Search for the cell housing the specified text and yield its [X, Y] center coordinate. 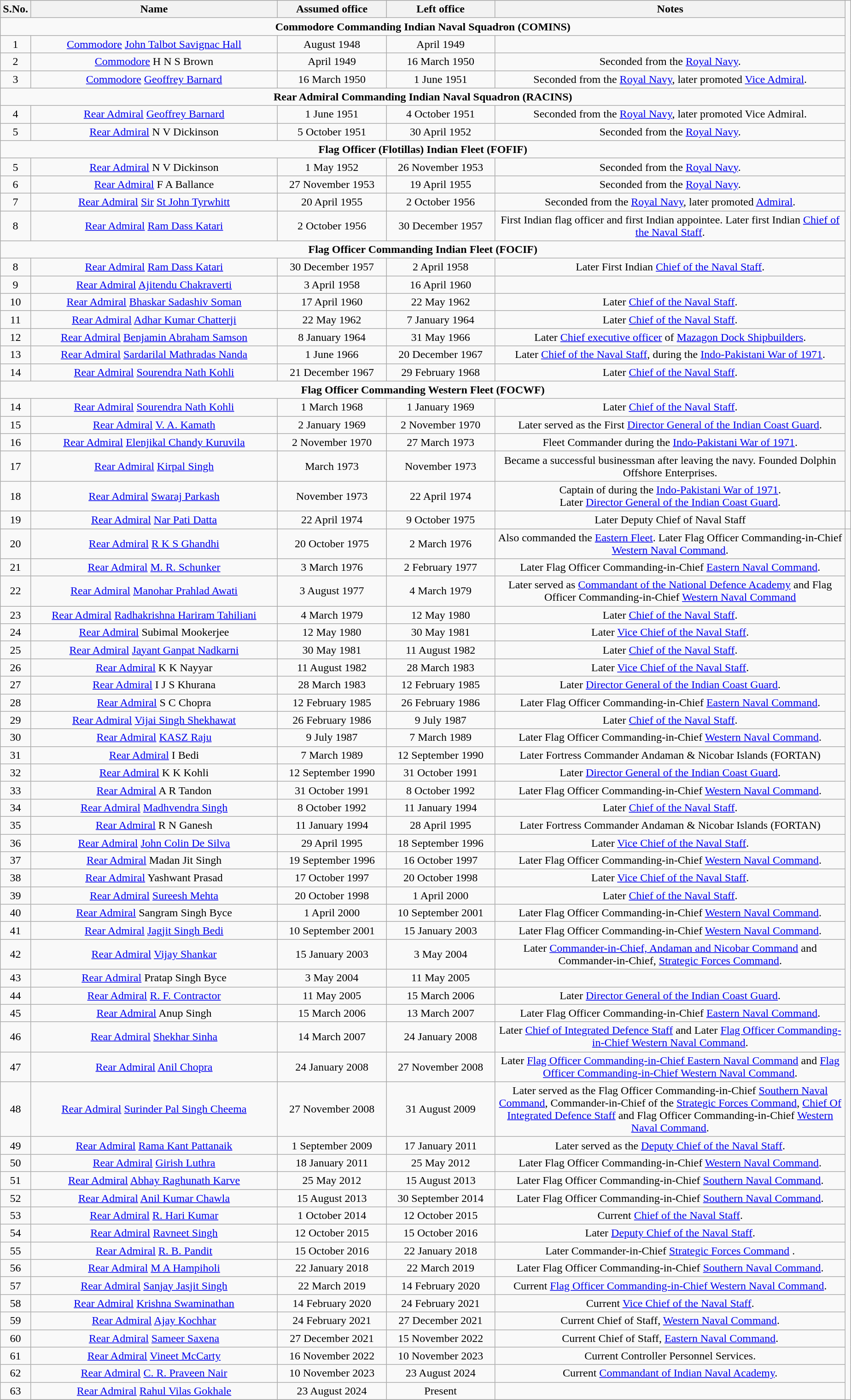
August 1948 [332, 44]
Rear Admiral Anup Singh [154, 1013]
Rear Admiral F A Ballance [154, 184]
62 [16, 1373]
Became a successful businessman after leaving the navy. Founded Dolphin Offshore Enterprises. [670, 466]
Rear Admiral S C Chopra [154, 703]
33 [16, 790]
27 March 1973 [441, 442]
Rear Admiral R. Hari Kumar [154, 1216]
Present [441, 1391]
S.No. [16, 9]
16 April 1960 [441, 285]
3 [16, 79]
Seconded from the Royal Navy, later promoted Admiral. [670, 202]
30 [16, 738]
46 [16, 1037]
Later served as the First Director General of the Indian Coast Guard. [670, 425]
Rear Admiral Geoffrey Barnard [154, 114]
Rear Admiral Sardarilal Mathradas Nanda [154, 355]
Rear Admiral Rama Kant Pattanaik [154, 1145]
Rear Admiral Vijai Singh Shekhawat [154, 720]
18 [16, 496]
7 January 1964 [441, 320]
Rear Admiral Anil Chopra [154, 1067]
29 April 1995 [332, 843]
5 October 1951 [332, 132]
Rear Admiral V. A. Kamath [154, 425]
Rear Admiral R K S Ghandhi [154, 544]
Rear Admiral Surinder Pal Singh Cheema [154, 1109]
23 [16, 615]
28 April 1995 [441, 825]
Rear Admiral Shekhar Sinha [154, 1037]
Current Chief of the Naval Staff. [670, 1216]
29 [16, 720]
Commodore H N S Brown [154, 62]
Rear Admiral Rahul Vilas Gokhale [154, 1391]
49 [16, 1145]
1 September 2009 [332, 1145]
Later served as Commandant of the National Defence Academy and Flag Officer Commanding-in-Chief Western Naval Command [670, 592]
14 March 2007 [332, 1037]
Rear Admiral Girish Luthra [154, 1163]
Flag Officer (Flotillas) Indian Fleet (FOFIF) [423, 149]
Assumed office [332, 9]
59 [16, 1321]
32 [16, 773]
9 [16, 285]
31 May 1966 [441, 337]
Current Controller Personnel Services. [670, 1356]
21 [16, 568]
6 [16, 184]
16 October 1997 [441, 861]
Rear Admiral M. R. Schunker [154, 568]
35 [16, 825]
4 October 1951 [441, 114]
1 March 1968 [332, 407]
54 [16, 1233]
26 [16, 668]
Later First Indian Chief of the Naval Staff. [670, 267]
Rear Admiral Ajay Kochhar [154, 1321]
Rear Admiral Nar Pati Datta [154, 520]
Rear Admiral Abhay Raghunath Karve [154, 1180]
Rear Admiral Kirpal Singh [154, 466]
Also commanded the Eastern Fleet. Later Flag Officer Commanding-in-Chief Western Naval Command. [670, 544]
Later Deputy Chief of Naval Staff [670, 520]
Rear Admiral Elenjikal Chandy Kuruvila [154, 442]
Commodore John Talbot Savignac Hall [154, 44]
4 [16, 114]
Rear Admiral Commanding Indian Naval Squadron (RACINS) [423, 97]
19 [16, 520]
Rear Admiral K K Nayyar [154, 668]
Rear Admiral A R Tandon [154, 790]
Captain of during the Indo-Pakistani War of 1971. Later Director General of the Indian Coast Guard. [670, 496]
52 [16, 1198]
15 [16, 425]
Later Chief of Integrated Defence Staff and Later Flag Officer Commanding-in-Chief Western Naval Command. [670, 1037]
17 April 1960 [332, 302]
3 August 1977 [332, 592]
38 [16, 878]
17 January 2011 [441, 1145]
43 [16, 978]
28 [16, 703]
30 September 2014 [441, 1198]
Rear Admiral R. B. Pandit [154, 1251]
Rear Admiral Sangram Singh Byce [154, 913]
19 September 1996 [332, 861]
20 December 1967 [441, 355]
Rear Admiral Ravneet Singh [154, 1233]
34 [16, 808]
31 August 2009 [441, 1109]
18 January 2011 [332, 1163]
Rear Admiral R. F. Contractor [154, 996]
53 [16, 1216]
13 March 2007 [441, 1013]
1 June 1966 [332, 355]
27 [16, 685]
1 [16, 44]
Rear Admiral Jagjit Singh Bedi [154, 931]
Fleet Commander during the Indo-Pakistani War of 1971. [670, 442]
Rear Admiral C. R. Praveen Nair [154, 1373]
1 January 1969 [441, 407]
Rear Admiral Sameer Saxena [154, 1338]
29 February 1968 [441, 372]
16 [16, 442]
Rear Admiral K K Kohli [154, 773]
Rear Admiral Manohar Prahlad Awati [154, 592]
Later Chief of the Naval Staff, during the Indo-Pakistani War of 1971. [670, 355]
63 [16, 1391]
Rear Admiral Swaraj Parkash [154, 496]
15 November 2022 [441, 1338]
Later Commander-in-Chief Strategic Forces Command . [670, 1251]
51 [16, 1180]
Later served as the Deputy Chief of the Naval Staff. [670, 1145]
17 [16, 466]
Commodore Commanding Indian Naval Squadron (COMINS) [423, 27]
45 [16, 1013]
47 [16, 1067]
20 October 1975 [332, 544]
21 December 1967 [332, 372]
40 [16, 913]
Later Flag Officer Commanding-in-Chief Eastern Naval Command and Flag Officer Commanding-in-Chief Western Naval Command. [670, 1067]
18 September 1996 [441, 843]
Rear Admiral Anil Kumar Chawla [154, 1198]
Rear Admiral R N Ganesh [154, 825]
March 1973 [332, 466]
Rear Admiral Jayant Ganpat Nadkarni [154, 650]
19 April 1955 [441, 184]
Current Flag Officer Commanding-in-Chief Western Naval Command. [670, 1286]
Rear Admiral M A Hampiholi [154, 1268]
Later Chief executive officer of Mazagon Dock Shipbuilders. [670, 337]
11 [16, 320]
22 [16, 592]
30 April 1952 [441, 132]
Rear Admiral Bhaskar Sadashiv Soman [154, 302]
31 [16, 755]
1 October 2014 [332, 1216]
27 November 1953 [332, 184]
Flag Officer Commanding Indian Fleet (FOCIF) [423, 250]
44 [16, 996]
24 [16, 633]
3 March 1976 [332, 568]
57 [16, 1286]
Rear Admiral Yashwant Prasad [154, 878]
Rear Admiral I J S Khurana [154, 685]
Rear Admiral Benjamin Abraham Samson [154, 337]
37 [16, 861]
20 April 1955 [332, 202]
55 [16, 1251]
Rear Admiral Sureesh Mehta [154, 896]
60 [16, 1338]
12 [16, 337]
Rear Admiral Sanjay Jasjit Singh [154, 1286]
25 [16, 650]
42 [16, 955]
2 January 1969 [332, 425]
13 [16, 355]
Later Commander-in-Chief, Andaman and Nicobar Command and Commander-in-Chief, Strategic Forces Command. [670, 955]
20 [16, 544]
2 April 1958 [441, 267]
Name [154, 9]
17 October 1997 [332, 878]
Current Vice Chief of the Naval Staff. [670, 1303]
Notes [670, 9]
58 [16, 1303]
36 [16, 843]
8 January 1964 [332, 337]
Rear Admiral Sir St John Tyrwhitt [154, 202]
16 November 2022 [332, 1356]
Rear Admiral Vijay Shankar [154, 955]
Rear Admiral Madan Jit Singh [154, 861]
Rear Admiral Madhvendra Singh [154, 808]
Rear Admiral Adhar Kumar Chatterji [154, 320]
7 [16, 202]
Current Chief of Staff, Western Naval Command. [670, 1321]
Current Chief of Staff, Eastern Naval Command. [670, 1338]
Rear Admiral KASZ Raju [154, 738]
Rear Admiral I Bedi [154, 755]
Flag Officer Commanding Western Fleet (FOCWF) [423, 390]
First Indian flag officer and first Indian appointee. Later first Indian Chief of the Naval Staff. [670, 226]
Rear Admiral John Colin De Silva [154, 843]
Rear Admiral Pratap Singh Byce [154, 978]
56 [16, 1268]
Rear Admiral Subimal Mookerjee [154, 633]
3 April 1958 [332, 285]
Rear Admiral Vineet McCarty [154, 1356]
2 [16, 62]
Rear Admiral Ajitendu Chakraverti [154, 285]
Current Commandant of Indian Naval Academy. [670, 1373]
Rear Admiral Radhakrishna Hariram Tahiliani [154, 615]
26 November 1953 [441, 167]
9 October 1975 [441, 520]
1 May 1952 [332, 167]
61 [16, 1356]
Commodore Geoffrey Barnard [154, 79]
2 February 1977 [441, 568]
10 [16, 302]
Rear Admiral Krishna Swaminathan [154, 1303]
2 March 1976 [441, 544]
50 [16, 1163]
48 [16, 1109]
41 [16, 931]
39 [16, 896]
Left office [441, 9]
Later Deputy Chief of the Naval Staff. [670, 1233]
